Return the (x, y) coordinate for the center point of the cell that contains the specified text.  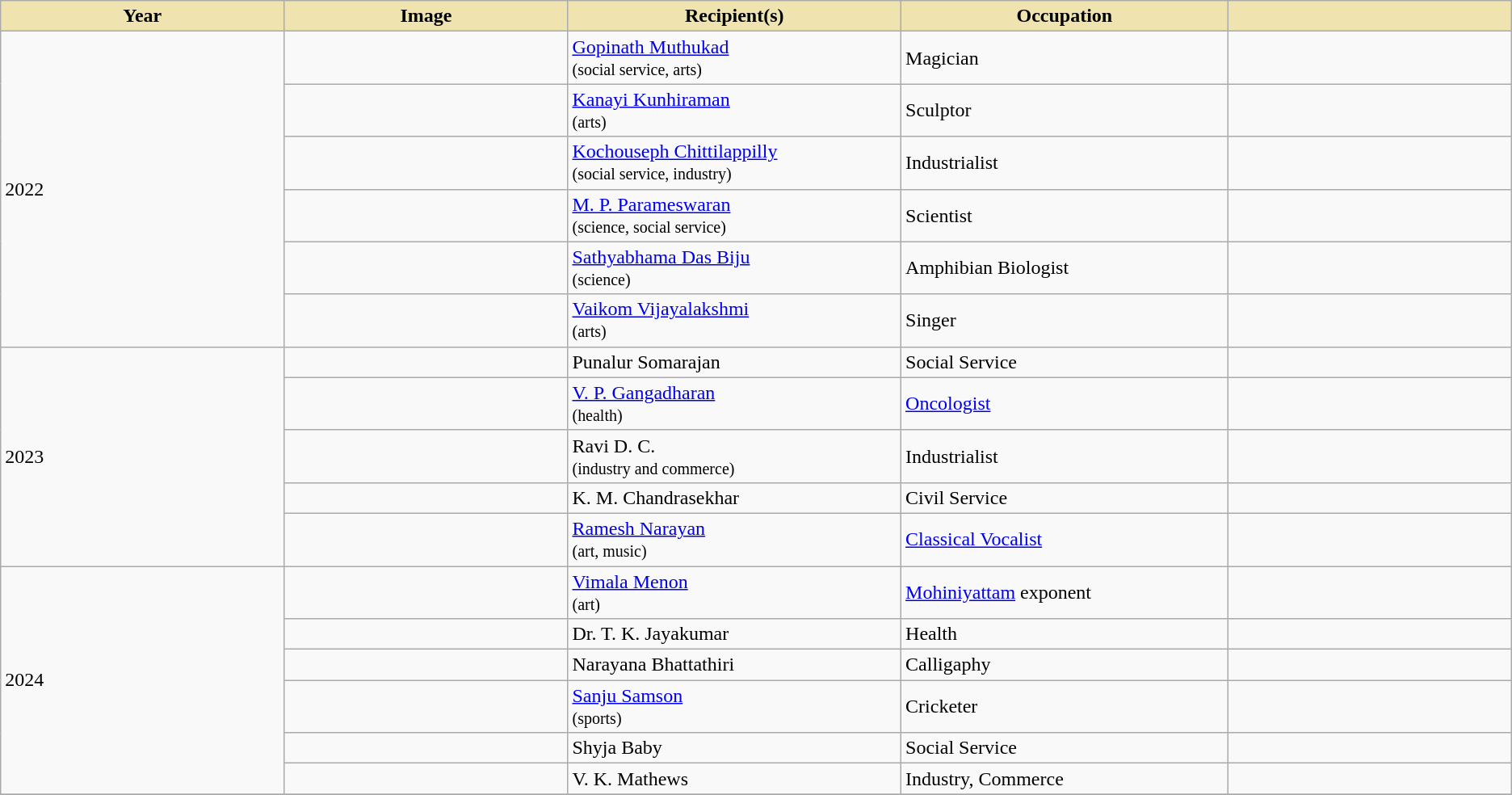
2024 (142, 679)
Image (426, 16)
Sathyabhama Das Biju(science) (735, 268)
Recipient(s) (735, 16)
M. P. Parameswaran(science, social service) (735, 215)
Singer (1065, 320)
Vimala Menon(art) (735, 591)
Narayana Bhattathiri (735, 665)
Occupation (1065, 16)
Cricketer (1065, 706)
V. K. Mathews (735, 779)
Gopinath Muthukad(social service, arts) (735, 58)
Kochouseph Chittilappilly(social service, industry) (735, 163)
Kanayi Kunhiraman(arts) (735, 110)
K. M. Chandrasekhar (735, 498)
2022 (142, 189)
Dr. T. K. Jayakumar (735, 634)
Sanju Samson(sports) (735, 706)
Ravi D. C. (industry and commerce) (735, 456)
Magician (1065, 58)
Health (1065, 634)
Civil Service (1065, 498)
Calligaphy (1065, 665)
Mohiniyattam exponent (1065, 591)
Sculptor (1065, 110)
Ramesh Narayan(art, music) (735, 540)
Scientist (1065, 215)
Classical Vocalist (1065, 540)
V. P. Gangadharan(health) (735, 404)
Vaikom Vijayalakshmi(arts) (735, 320)
Punalur Somarajan (735, 362)
2023 (142, 456)
Year (142, 16)
Industry, Commerce (1065, 779)
Shyja Baby (735, 748)
Oncologist (1065, 404)
Amphibian Biologist (1065, 268)
